Return (x, y) of the center of cell containing provided text 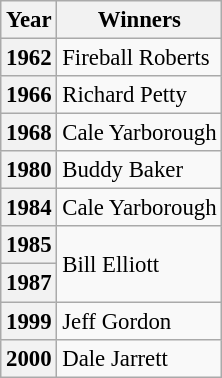
Winners (140, 20)
Dale Jarrett (140, 358)
Bill Elliott (140, 264)
1987 (29, 283)
2000 (29, 358)
1985 (29, 245)
Year (29, 20)
1962 (29, 58)
Jeff Gordon (140, 321)
1999 (29, 321)
1966 (29, 95)
Richard Petty (140, 95)
Buddy Baker (140, 170)
1984 (29, 208)
1980 (29, 170)
1968 (29, 133)
Fireball Roberts (140, 58)
